Output the [x, y] coordinate of the center of the cell containing the given text.  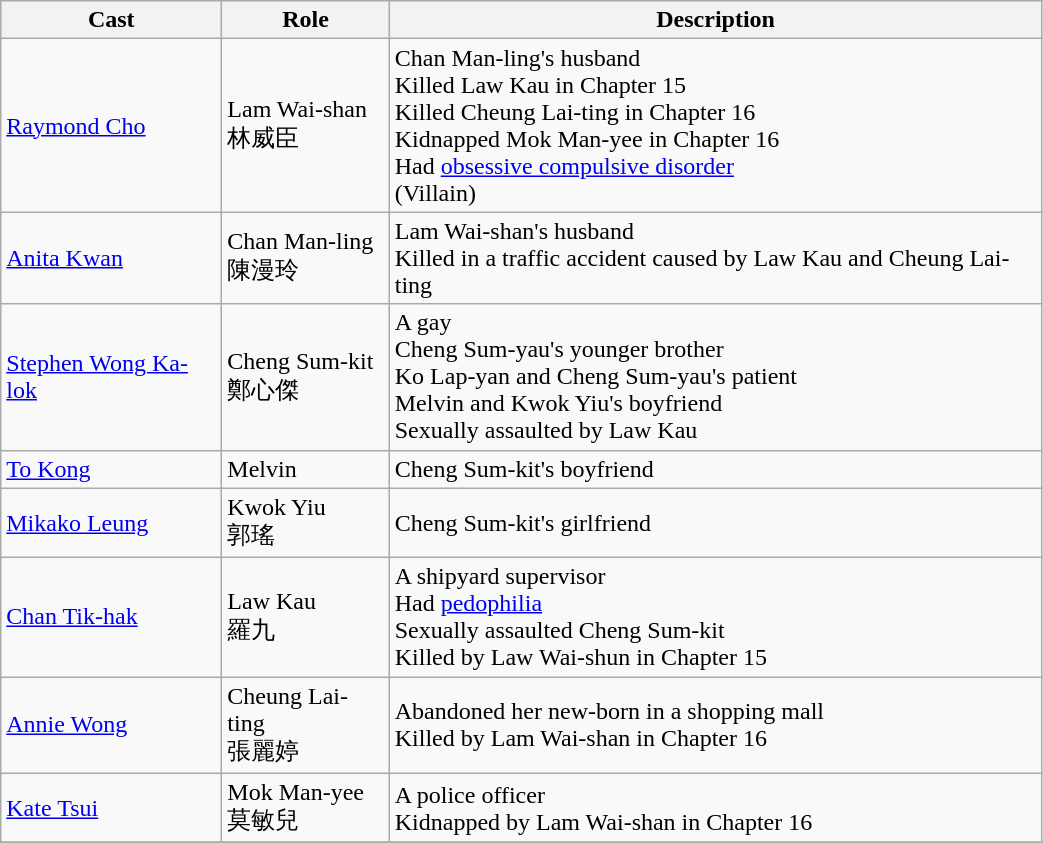
Anita Kwan [112, 258]
A shipyard supervisorHad pedophiliaSexually assaulted Cheng Sum-kitKilled by Law Wai-shun in Chapter 15 [716, 618]
Cheng Sum-kit's boyfriend [716, 469]
Description [716, 20]
A police officerKidnapped by Lam Wai-shan in Chapter 16 [716, 808]
Abandoned her new-born in a shopping mallKilled by Lam Wai-shan in Chapter 16 [716, 726]
Cheung Lai-ting張麗婷 [306, 726]
Stephen Wong Ka-lok [112, 377]
Kate Tsui [112, 808]
Mok Man-yee莫敏兒 [306, 808]
Cast [112, 20]
Chan Man-ling陳漫玲 [306, 258]
A gayCheng Sum-yau's younger brotherKo Lap-yan and Cheng Sum-yau's patientMelvin and Kwok Yiu's boyfriendSexually assaulted by Law Kau [716, 377]
Melvin [306, 469]
To Kong [112, 469]
Chan Tik-hak [112, 618]
Lam Wai-shan's husbandKilled in a traffic accident caused by Law Kau and Cheung Lai-ting [716, 258]
Raymond Cho [112, 126]
Cheng Sum-kit鄭心傑 [306, 377]
Role [306, 20]
Law Kau羅九 [306, 618]
Kwok Yiu郭瑤 [306, 523]
Annie Wong [112, 726]
Lam Wai-shan林威臣 [306, 126]
Mikako Leung [112, 523]
Cheng Sum-kit's girlfriend [716, 523]
